Identify which cell holds the provided text, then report its (X, Y) central coordinate. 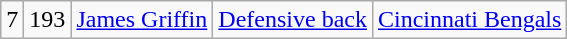
193 (48, 20)
7 (12, 20)
James Griffin (142, 20)
Cincinnati Bengals (469, 20)
Defensive back (293, 20)
